Identify which cell holds the provided text, then report its (x, y) central coordinate. 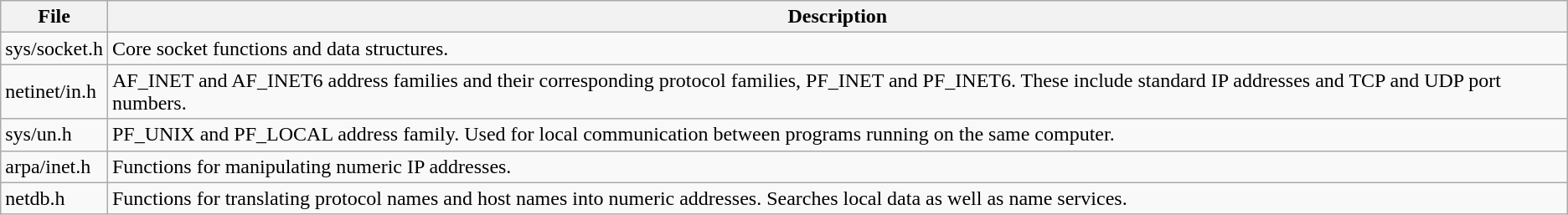
Description (838, 17)
Core socket functions and data structures. (838, 49)
sys/socket.h (54, 49)
Functions for manipulating numeric IP addresses. (838, 166)
PF_UNIX and PF_LOCAL address family. Used for local communication between programs running on the same computer. (838, 135)
netdb.h (54, 198)
sys/un.h (54, 135)
File (54, 17)
arpa/inet.h (54, 166)
Functions for translating protocol names and host names into numeric addresses. Searches local data as well as name services. (838, 198)
netinet/in.h (54, 92)
